Detect which cell encompasses the target text, then output its (x, y) center coordinate. 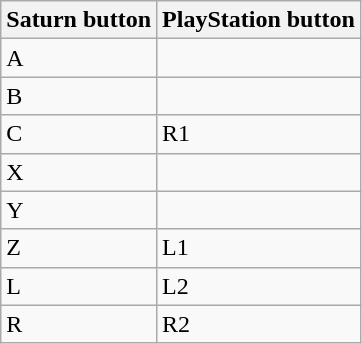
PlayStation button (259, 20)
L (79, 286)
X (79, 172)
L2 (259, 286)
Z (79, 248)
B (79, 96)
C (79, 134)
L1 (259, 248)
Y (79, 210)
A (79, 58)
Saturn button (79, 20)
R2 (259, 324)
R (79, 324)
R1 (259, 134)
